For the text-containing cell, return its midpoint in [X, Y] coordinate format. 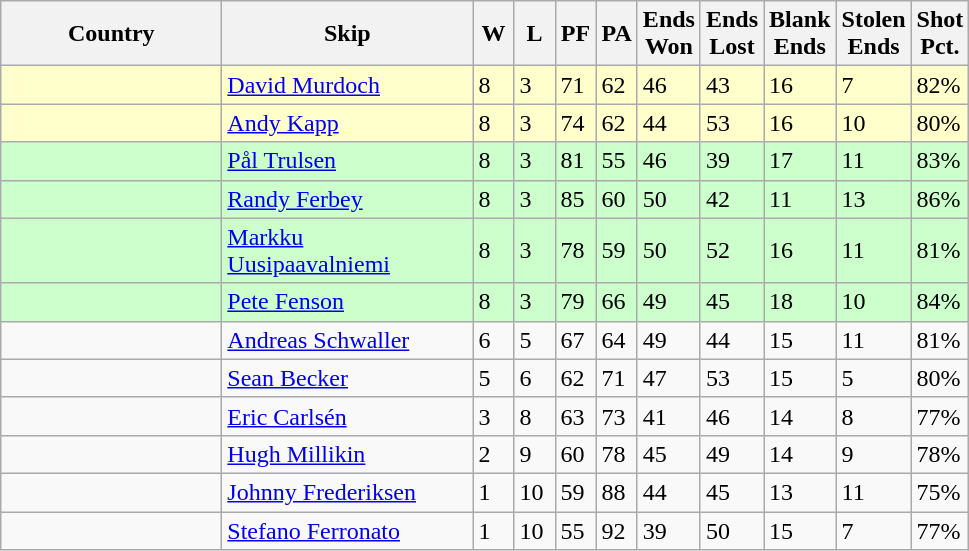
79 [576, 302]
52 [732, 250]
Skip [348, 34]
W [494, 34]
Stefano Ferronato [348, 531]
17 [800, 161]
83% [940, 161]
Markku Uusipaavalniemi [348, 250]
PF [576, 34]
Ends Lost [732, 34]
66 [616, 302]
PA [616, 34]
81 [576, 161]
74 [576, 123]
88 [616, 492]
63 [576, 416]
2 [494, 454]
Pål Trulsen [348, 161]
67 [576, 340]
92 [616, 531]
42 [732, 199]
75% [940, 492]
Ends Won [668, 34]
78% [940, 454]
47 [668, 378]
Shot Pct. [940, 34]
Johnny Frederiksen [348, 492]
Eric Carlsén [348, 416]
Stolen Ends [874, 34]
Andreas Schwaller [348, 340]
Hugh Millikin [348, 454]
Randy Ferbey [348, 199]
Blank Ends [800, 34]
84% [940, 302]
Pete Fenson [348, 302]
64 [616, 340]
Country [112, 34]
L [534, 34]
85 [576, 199]
David Murdoch [348, 85]
73 [616, 416]
Andy Kapp [348, 123]
82% [940, 85]
43 [732, 85]
18 [800, 302]
86% [940, 199]
41 [668, 416]
Sean Becker [348, 378]
